Capture the cell that displays the provided text and extract its [x, y] central coordinate. 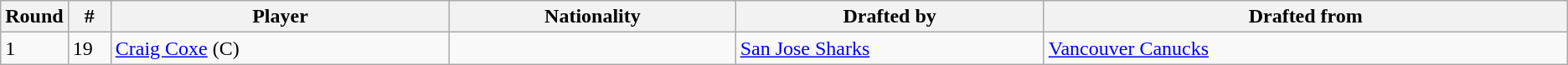
19 [89, 48]
Round [34, 17]
Nationality [593, 17]
Drafted from [1305, 17]
San Jose Sharks [890, 48]
1 [34, 48]
# [89, 17]
Vancouver Canucks [1305, 48]
Craig Coxe (C) [280, 48]
Drafted by [890, 17]
Player [280, 17]
